For the text-containing cell, return its midpoint in [X, Y] coordinate format. 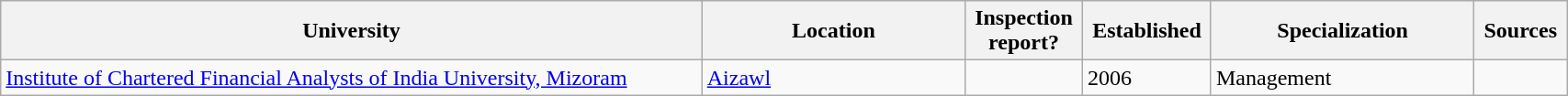
Inspection report? [1024, 31]
Institute of Chartered Financial Analysts of India University, Mizoram [352, 78]
2006 [1147, 78]
University [352, 31]
Established [1147, 31]
Sources [1521, 31]
Location [833, 31]
Specialization [1342, 31]
Management [1342, 78]
Aizawl [833, 78]
